Return the (x, y) coordinate for the center point of the cell that contains the specified text.  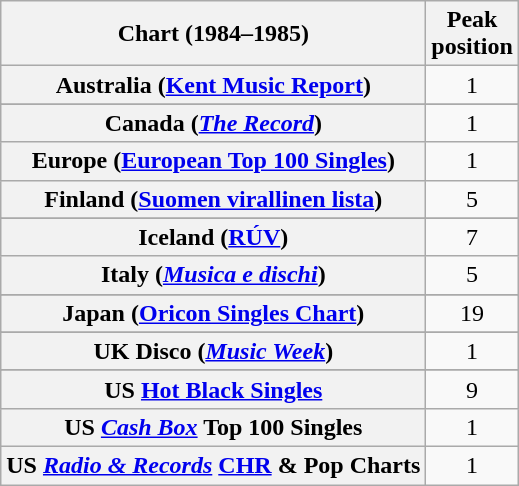
Finland (Suomen virallinen lista) (214, 199)
Europe (European Top 100 Singles) (214, 161)
Canada (The Record) (214, 123)
Japan (Oricon Singles Chart) (214, 313)
Australia (Kent Music Report) (214, 85)
US Hot Black Singles (214, 389)
US Cash Box Top 100 Singles (214, 427)
UK Disco (Music Week) (214, 351)
Italy (Musica e dischi) (214, 275)
9 (472, 389)
US Radio & Records CHR & Pop Charts (214, 465)
19 (472, 313)
Chart (1984–1985) (214, 34)
Iceland (RÚV) (214, 237)
Peakposition (472, 34)
7 (472, 237)
